Detect which cell encompasses the target text, then output its (X, Y) center coordinate. 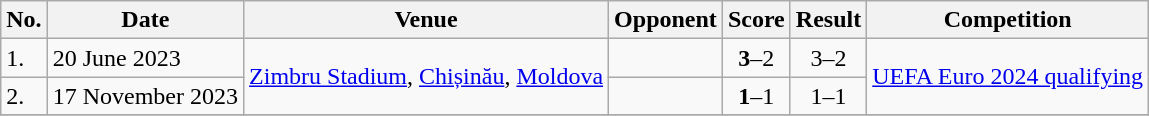
Zimbru Stadium, Chișinău, Moldova (426, 77)
1. (24, 58)
No. (24, 20)
Venue (426, 20)
Date (145, 20)
Result (828, 20)
Score (756, 20)
17 November 2023 (145, 96)
Opponent (666, 20)
Competition (1008, 20)
2. (24, 96)
20 June 2023 (145, 58)
UEFA Euro 2024 qualifying (1008, 77)
